Return the [X, Y] coordinate for the center point of the cell that contains the specified text.  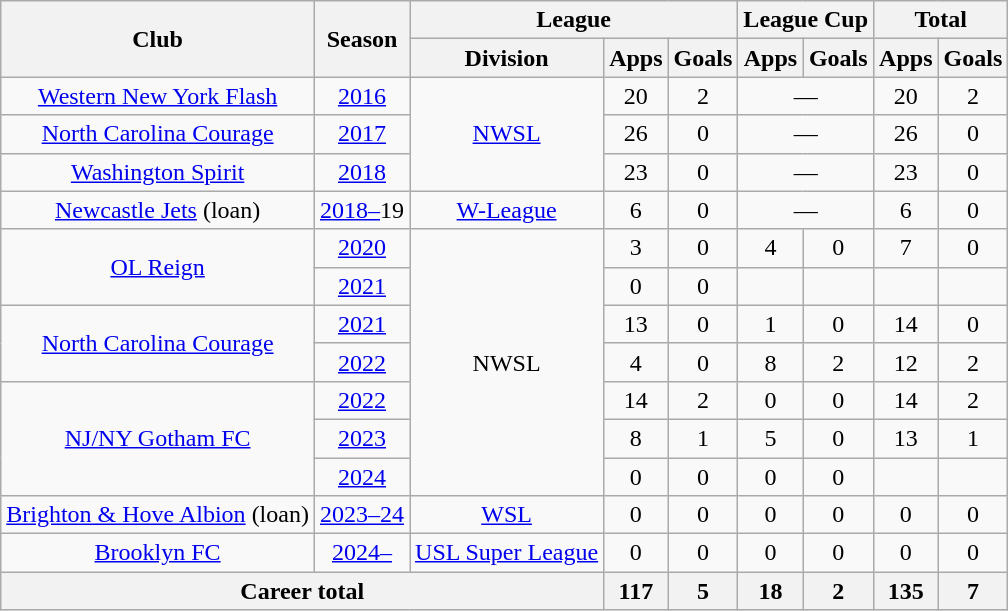
2018 [362, 172]
2018–19 [362, 210]
League Cup [806, 20]
Division [507, 58]
Washington Spirit [158, 172]
W-League [507, 210]
Career total [302, 591]
2020 [362, 248]
Western New York Flash [158, 96]
Total [941, 20]
18 [770, 591]
3 [636, 248]
Brighton & Hove Albion (loan) [158, 515]
League [574, 20]
Season [362, 39]
2016 [362, 96]
Brooklyn FC [158, 553]
12 [906, 362]
117 [636, 591]
2023 [362, 438]
2024 [362, 477]
WSL [507, 515]
Club [158, 39]
NJ/NY Gotham FC [158, 438]
USL Super League [507, 553]
135 [906, 591]
2023–24 [362, 515]
2017 [362, 134]
2024– [362, 553]
Newcastle Jets (loan) [158, 210]
OL Reign [158, 267]
